Pinpoint the cell where the given text exists, returning its (x, y) midpoint coordinate. 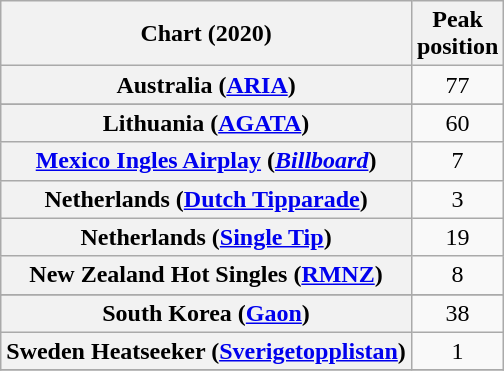
8 (457, 275)
Sweden Heatseeker (Sverigetopplistan) (206, 351)
3 (457, 199)
60 (457, 123)
19 (457, 237)
77 (457, 85)
South Korea (Gaon) (206, 313)
Chart (2020) (206, 34)
Australia (ARIA) (206, 85)
Peakposition (457, 34)
Netherlands (Single Tip) (206, 237)
38 (457, 313)
Mexico Ingles Airplay (Billboard) (206, 161)
Lithuania (AGATA) (206, 123)
Netherlands (Dutch Tipparade) (206, 199)
7 (457, 161)
New Zealand Hot Singles (RMNZ) (206, 275)
1 (457, 351)
